Extract the [X, Y] coordinate from the center of the cell holding the provided text.  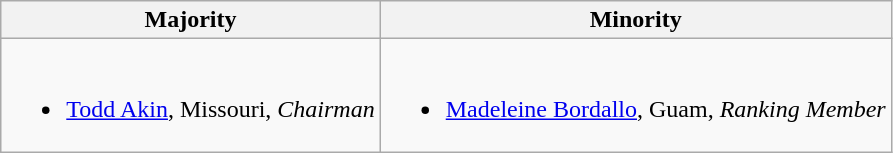
Madeleine Bordallo, Guam, Ranking Member [636, 96]
Majority [190, 20]
Minority [636, 20]
Todd Akin, Missouri, Chairman [190, 96]
